Provide the [x, y] coordinate of the cell's center where the given text is located.  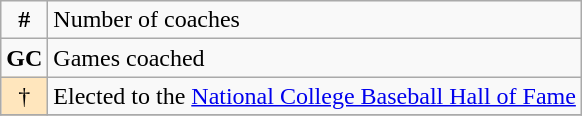
Elected to the National College Baseball Hall of Fame [315, 96]
Games coached [315, 58]
GC [24, 58]
† [24, 96]
Number of coaches [315, 20]
# [24, 20]
